From the cell containing the given text, extract its center point as (x, y) coordinate. 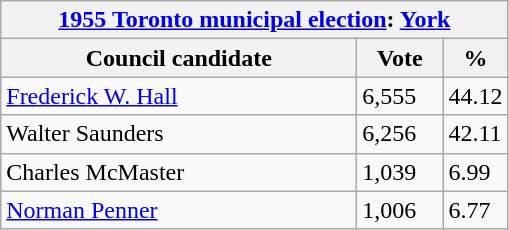
1,039 (400, 172)
6.77 (476, 210)
1955 Toronto municipal election: York (254, 20)
Vote (400, 58)
Norman Penner (179, 210)
6.99 (476, 172)
Frederick W. Hall (179, 96)
42.11 (476, 134)
Council candidate (179, 58)
Charles McMaster (179, 172)
6,555 (400, 96)
44.12 (476, 96)
% (476, 58)
Walter Saunders (179, 134)
6,256 (400, 134)
1,006 (400, 210)
